Scan for the cell matching the given text and deliver its [X, Y] coordinate at center. 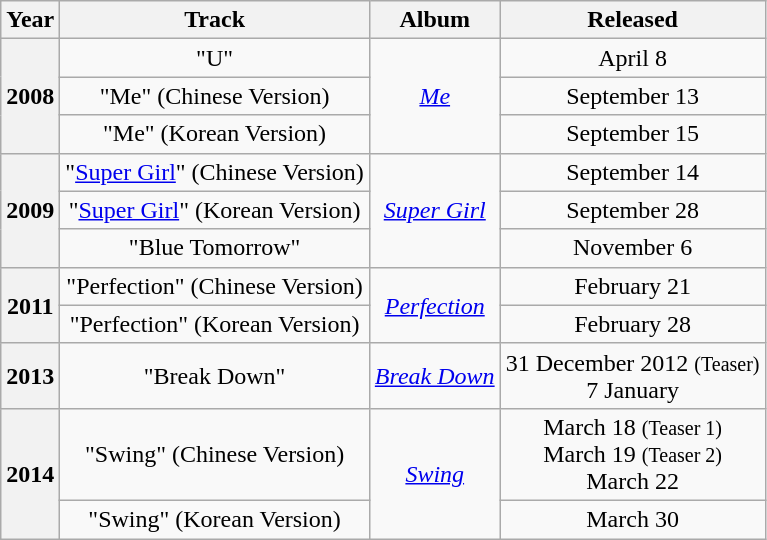
31 December 2012 (Teaser)7 January [632, 376]
Swing [434, 473]
February 21 [632, 286]
2009 [30, 210]
"Perfection" (Chinese Version) [215, 286]
September 13 [632, 96]
Album [434, 20]
February 28 [632, 324]
"Me" (Chinese Version) [215, 96]
"Swing" (Korean Version) [215, 519]
September 28 [632, 210]
Break Down [434, 376]
"Super Girl" (Chinese Version) [215, 172]
2008 [30, 96]
"U" [215, 58]
"Perfection" (Korean Version) [215, 324]
2013 [30, 376]
Year [30, 20]
November 6 [632, 248]
Released [632, 20]
2011 [30, 305]
Track [215, 20]
Perfection [434, 305]
April 8 [632, 58]
"Me" (Korean Version) [215, 134]
Me [434, 96]
March 18 (Teaser 1)March 19 (Teaser 2)March 22 [632, 454]
"Swing" (Chinese Version) [215, 454]
March 30 [632, 519]
2014 [30, 473]
September 14 [632, 172]
"Break Down" [215, 376]
September 15 [632, 134]
"Blue Tomorrow" [215, 248]
"Super Girl" (Korean Version) [215, 210]
Super Girl [434, 210]
